Return (X, Y) of the center of cell containing provided text 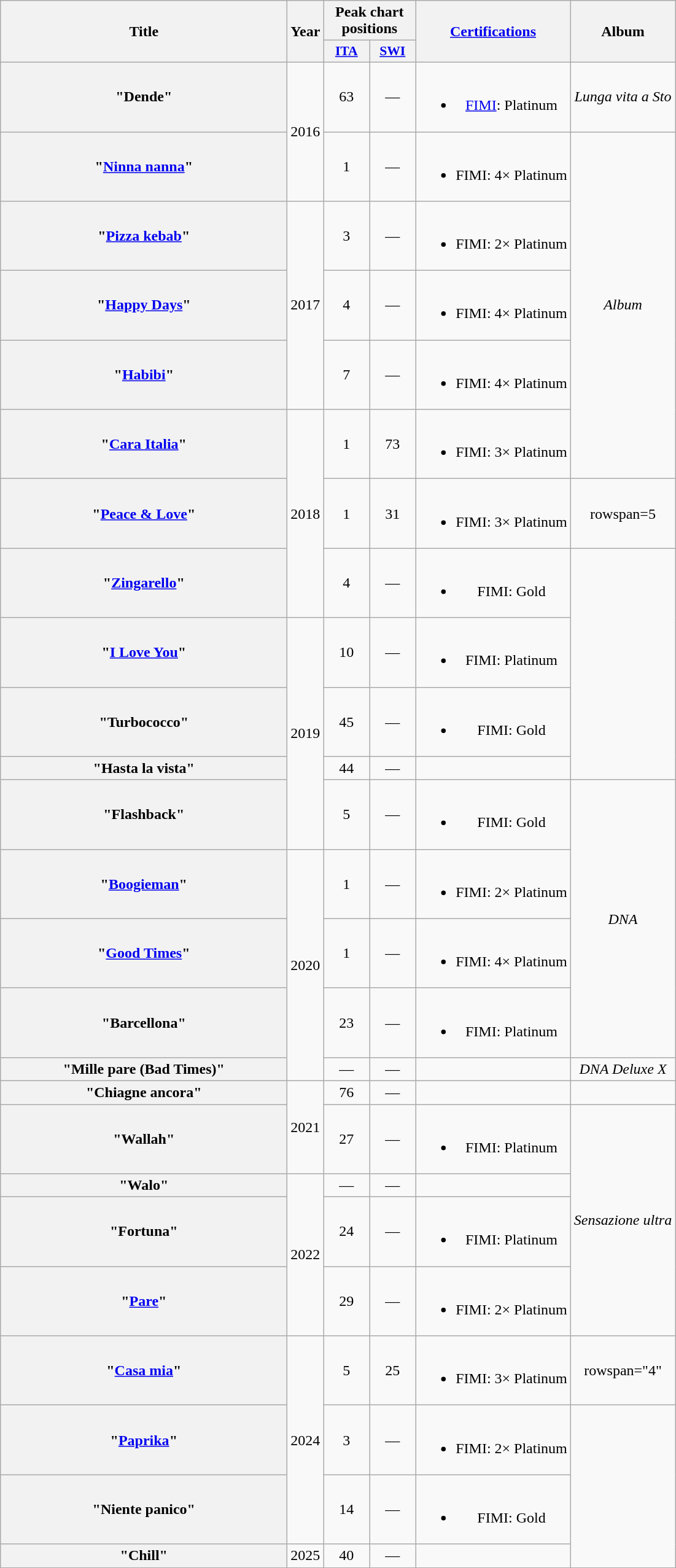
"Chiagne ancora" (144, 1092)
40 (346, 1556)
45 (346, 722)
"Paprika" (144, 1440)
63 (346, 97)
"Hasta la vista" (144, 768)
"Ninna nanna" (144, 166)
DNA Deluxe X (623, 1069)
14 (346, 1509)
24 (346, 1232)
Sensazione ultra (623, 1219)
2022 (306, 1255)
DNA (623, 918)
"Mille pare (Bad Times)" (144, 1069)
"Wallah" (144, 1138)
"Barcellona" (144, 1023)
ITA (346, 52)
"Niente panico" (144, 1509)
2021 (306, 1127)
"Happy Days" (144, 306)
44 (346, 768)
73 (393, 444)
10 (346, 652)
2025 (306, 1556)
"Peace & Love" (144, 513)
"Dende" (144, 97)
Year (306, 32)
"Chill" (144, 1556)
27 (346, 1138)
2017 (306, 306)
"Good Times" (144, 953)
25 (393, 1370)
"Turbococco" (144, 722)
2018 (306, 513)
Title (144, 32)
"Flashback" (144, 814)
"Walo" (144, 1186)
Peak chart positions (370, 21)
"Casa mia" (144, 1370)
29 (346, 1302)
2016 (306, 131)
Lunga vita a Sto (623, 97)
2024 (306, 1440)
76 (346, 1092)
rowspan="4" (623, 1370)
31 (393, 513)
"Pizza kebab" (144, 236)
rowspan=5 (623, 513)
2019 (306, 733)
"Fortuna" (144, 1232)
23 (346, 1023)
"I Love You" (144, 652)
"Zingarello" (144, 583)
"Habibi" (144, 375)
SWI (393, 52)
Certifications (494, 32)
"Cara Italia" (144, 444)
7 (346, 375)
"Pare" (144, 1302)
"Boogieman" (144, 884)
2020 (306, 965)
